Search for the cell housing the specified text and yield its [x, y] center coordinate. 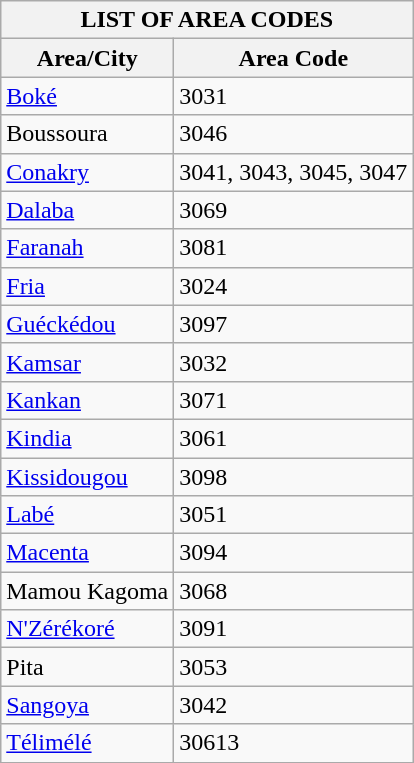
Conakry [88, 172]
3097 [294, 324]
Kindia [88, 438]
Fria [88, 286]
3053 [294, 667]
3091 [294, 629]
Area Code [294, 58]
Faranah [88, 248]
30613 [294, 743]
3098 [294, 477]
3042 [294, 705]
3061 [294, 438]
Kamsar [88, 362]
Pita [88, 667]
Dalaba [88, 210]
3081 [294, 248]
3051 [294, 515]
Mamou Kagoma [88, 591]
3069 [294, 210]
3031 [294, 96]
3068 [294, 591]
3046 [294, 134]
Sangoya [88, 705]
Area/City [88, 58]
Macenta [88, 553]
Kankan [88, 400]
3071 [294, 400]
3024 [294, 286]
LIST OF AREA CODES [207, 20]
3032 [294, 362]
Kissidougou [88, 477]
3094 [294, 553]
Télimélé [88, 743]
Boké [88, 96]
N'Zérékoré [88, 629]
Boussoura [88, 134]
3041, 3043, 3045, 3047 [294, 172]
Labé [88, 515]
Guéckédou [88, 324]
